Pinpoint the cell where the given text exists, returning its (x, y) midpoint coordinate. 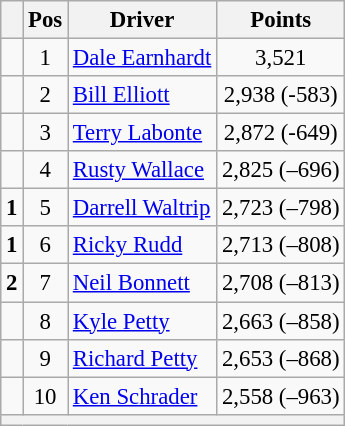
Ricky Rudd (142, 245)
7 (46, 283)
Points (281, 20)
Richard Petty (142, 358)
2,713 (–808) (281, 245)
Pos (46, 20)
Rusty Wallace (142, 170)
6 (46, 245)
Kyle Petty (142, 321)
2,558 (–963) (281, 396)
Terry Labonte (142, 133)
5 (46, 208)
Bill Elliott (142, 95)
Darrell Waltrip (142, 208)
Dale Earnhardt (142, 58)
2,708 (–813) (281, 283)
2,938 (-583) (281, 95)
2,723 (–798) (281, 208)
10 (46, 396)
Neil Bonnett (142, 283)
2,663 (–858) (281, 321)
Driver (142, 20)
8 (46, 321)
3 (46, 133)
3,521 (281, 58)
9 (46, 358)
2,653 (–868) (281, 358)
2,872 (-649) (281, 133)
2,825 (–696) (281, 170)
4 (46, 170)
Ken Schrader (142, 396)
